Pinpoint the cell where the given text exists, returning its [x, y] midpoint coordinate. 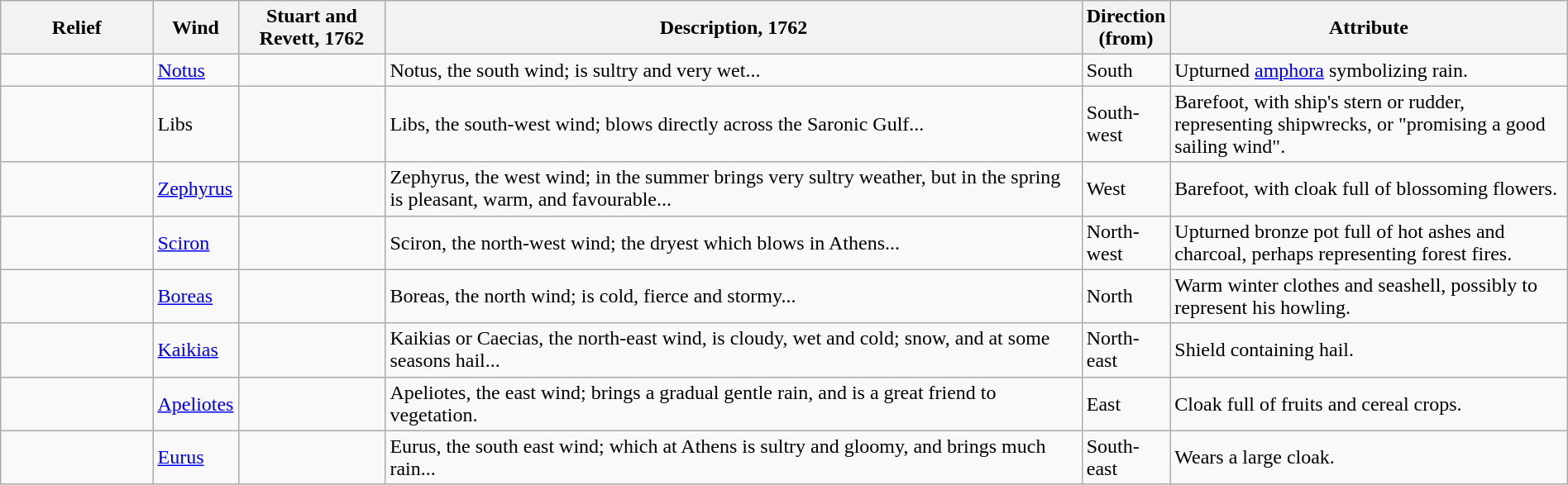
Eurus, the south east wind; which at Athens is sultry and gloomy, and brings much rain... [734, 458]
Libs, the south-west wind; blows directly across the Saronic Gulf... [734, 124]
Relief [77, 28]
Apeliotes [195, 403]
Kaikias [195, 350]
Zephyrus [195, 188]
Shield containing hail. [1369, 350]
Description, 1762 [734, 28]
North [1126, 296]
South-east [1126, 458]
Direction (from) [1126, 28]
Barefoot, with ship's stern or rudder, representing shipwrecks, or "promising a good sailing wind". [1369, 124]
Barefoot, with cloak full of blossoming flowers. [1369, 188]
East [1126, 403]
Sciron, the north-west wind; the dryest which blows in Athens... [734, 243]
Attribute [1369, 28]
Cloak full of fruits and cereal crops. [1369, 403]
Upturned bronze pot full of hot ashes and charcoal, perhaps representing forest fires. [1369, 243]
Eurus [195, 458]
South-west [1126, 124]
South [1126, 70]
North-east [1126, 350]
Notus, the south wind; is sultry and very wet... [734, 70]
Zephyrus, the west wind; in the summer brings very sultry weather, but in the spring is pleasant, warm, and favourable... [734, 188]
West [1126, 188]
Wind [195, 28]
Stuart and Revett, 1762 [312, 28]
Sciron [195, 243]
Upturned amphora symbolizing rain. [1369, 70]
Notus [195, 70]
Boreas, the north wind; is cold, fierce and stormy... [734, 296]
Libs [195, 124]
Apeliotes, the east wind; brings a gradual gentle rain, and is a great friend to vegetation. [734, 403]
Boreas [195, 296]
North-west [1126, 243]
Kaikias or Caecias, the north-east wind, is cloudy, wet and cold; snow, and at some seasons hail... [734, 350]
Warm winter clothes and seashell, possibly to represent his howling. [1369, 296]
Wears a large cloak. [1369, 458]
